Provide the [X, Y] coordinate of the cell's center where the given text is located.  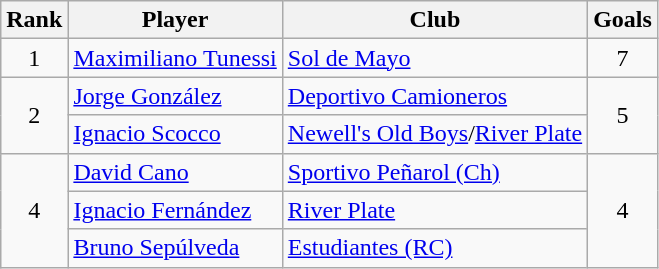
Bruno Sepúlveda [175, 248]
Maximiliano Tunessi [175, 58]
Newell's Old Boys/River Plate [434, 134]
River Plate [434, 210]
2 [34, 115]
Ignacio Scocco [175, 134]
Club [434, 20]
Rank [34, 20]
5 [623, 115]
Estudiantes (RC) [434, 248]
Player [175, 20]
David Cano [175, 172]
1 [34, 58]
Goals [623, 20]
7 [623, 58]
Jorge González [175, 96]
Deportivo Camioneros [434, 96]
Sol de Mayo [434, 58]
Ignacio Fernández [175, 210]
Sportivo Peñarol (Ch) [434, 172]
